Detect which cell encompasses the target text, then output its (x, y) center coordinate. 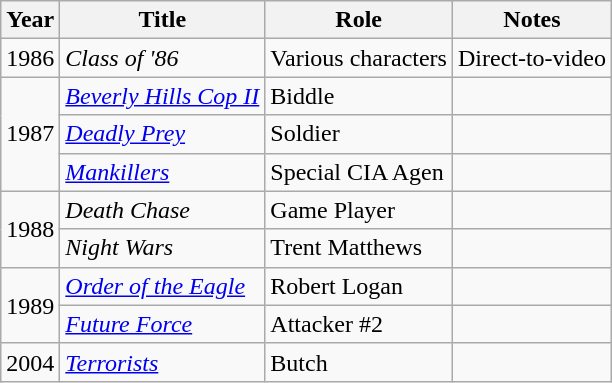
Class of '86 (162, 58)
1986 (30, 58)
Title (162, 20)
Direct-to-video (532, 58)
Death Chase (162, 210)
Biddle (359, 96)
2004 (30, 362)
Game Player (359, 210)
Butch (359, 362)
Order of the Eagle (162, 286)
Beverly Hills Cop II (162, 96)
Trent Matthews (359, 248)
Various characters (359, 58)
Robert Logan (359, 286)
Role (359, 20)
1987 (30, 134)
Terrorists (162, 362)
Attacker #2 (359, 324)
Deadly Prey (162, 134)
Notes (532, 20)
Mankillers (162, 172)
Year (30, 20)
Soldier (359, 134)
1989 (30, 305)
1988 (30, 229)
Future Force (162, 324)
Special CIA Agen (359, 172)
Night Wars (162, 248)
